From the cell containing the given text, extract its center point as (X, Y) coordinate. 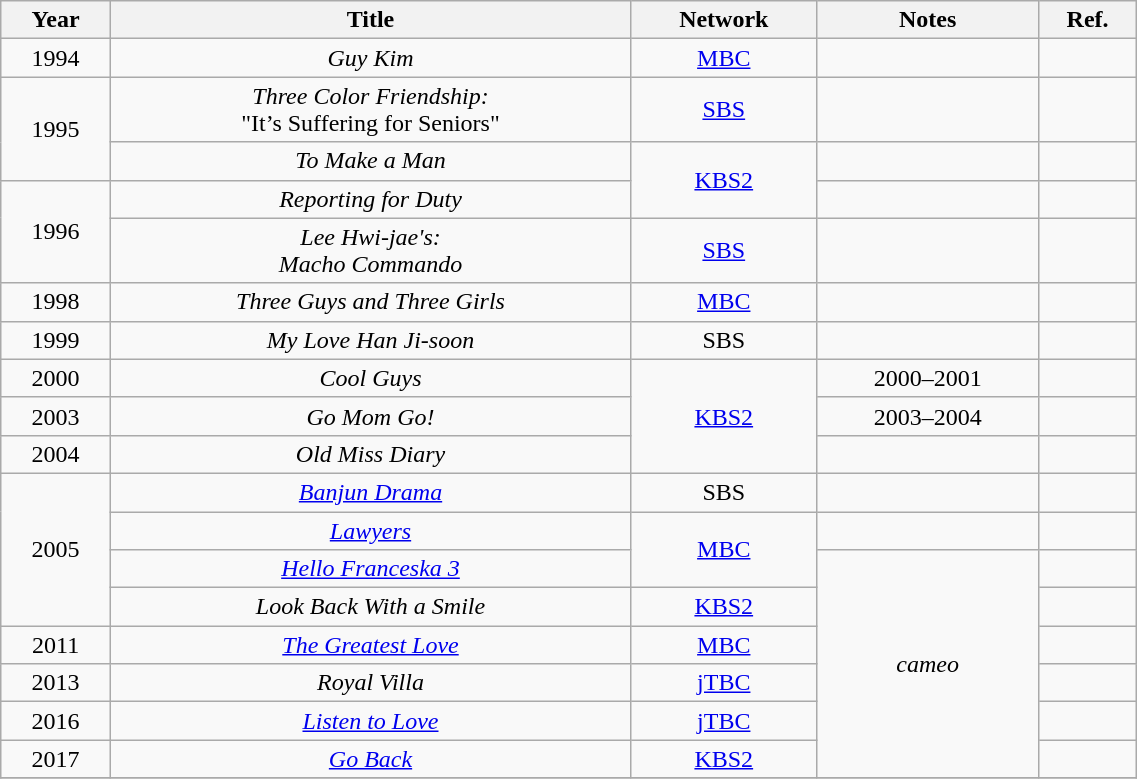
Three Color Friendship: "It’s Suffering for Seniors" (370, 110)
Listen to Love (370, 721)
2011 (56, 645)
Banjun Drama (370, 492)
2016 (56, 721)
2003–2004 (928, 416)
Three Guys and Three Girls (370, 302)
Go Mom Go! (370, 416)
1998 (56, 302)
2003 (56, 416)
Look Back With a Smile (370, 607)
Lawyers (370, 531)
To Make a Man (370, 161)
Reporting for Duty (370, 199)
Hello Franceska 3 (370, 569)
2000 (56, 378)
1996 (56, 232)
1994 (56, 58)
The Greatest Love (370, 645)
Royal Villa (370, 683)
2004 (56, 454)
cameo (928, 664)
2013 (56, 683)
1999 (56, 340)
Go Back (370, 759)
1995 (56, 128)
2000–2001 (928, 378)
Lee Hwi-jae's: Macho Commando (370, 250)
Notes (928, 20)
Guy Kim (370, 58)
Network (724, 20)
My Love Han Ji-soon (370, 340)
2005 (56, 549)
Title (370, 20)
Old Miss Diary (370, 454)
Ref. (1088, 20)
Year (56, 20)
Cool Guys (370, 378)
2017 (56, 759)
